Identify which cell holds the provided text, then report its (x, y) central coordinate. 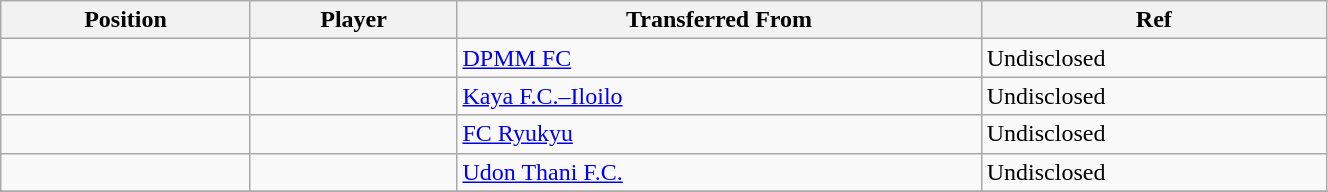
Ref (1154, 20)
Position (126, 20)
DPMM FC (719, 58)
Udon Thani F.C. (719, 172)
Player (354, 20)
FC Ryukyu (719, 134)
Transferred From (719, 20)
Kaya F.C.–Iloilo (719, 96)
